Determine the (X, Y) coordinate at the center of the cell enclosing the given text.  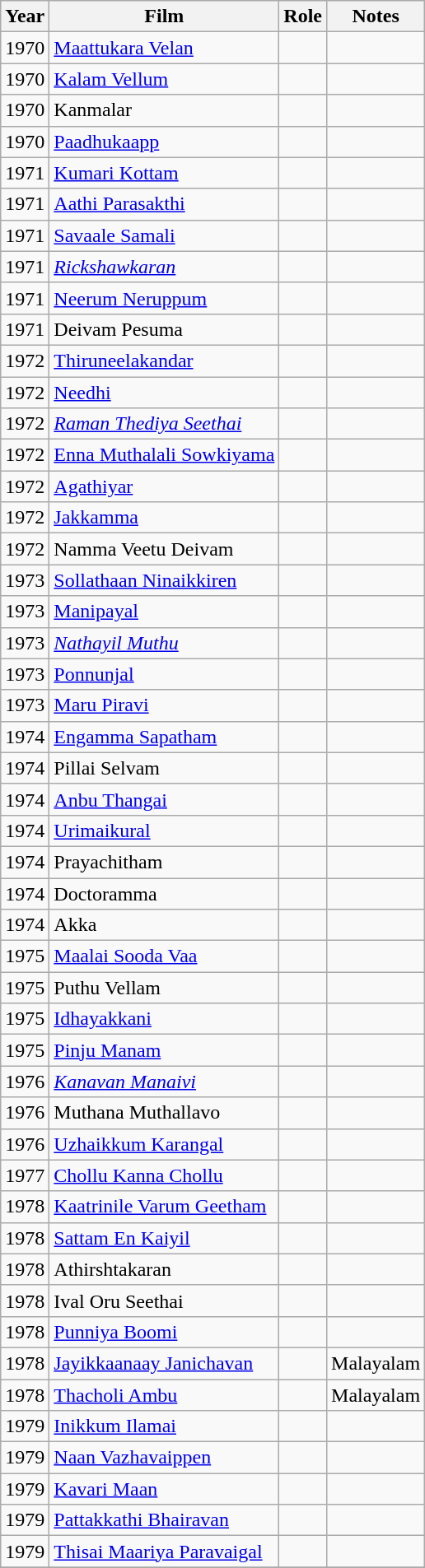
Doctoramma (165, 893)
Chollu Kanna Chollu (165, 1175)
Uzhaikkum Karangal (165, 1144)
Thiruneelakandar (165, 361)
Anbu Thangai (165, 799)
Pinju Manam (165, 1050)
Nathayil Muthu (165, 643)
Urimaikural (165, 831)
Role (303, 16)
Savaale Samali (165, 235)
1977 (25, 1175)
Sattam En Kaiyil (165, 1238)
Enna Muthalali Sowkiyama (165, 455)
Ival Oru Seethai (165, 1300)
Agathiyar (165, 486)
Maattukara Velan (165, 48)
Deivam Pesuma (165, 329)
Inikkum Ilamai (165, 1426)
Kumari Kottam (165, 173)
Thacholi Ambu (165, 1395)
Prayachitham (165, 862)
Raman Thediya Seethai (165, 424)
Notes (376, 16)
Maalai Sooda Vaa (165, 956)
Year (25, 16)
Aathi Parasakthi (165, 204)
Jayikkaanaay Janichavan (165, 1363)
Thisai Maariya Paravaigal (165, 1552)
Kaatrinile Varum Geetham (165, 1207)
Rickshawkaran (165, 267)
Maru Piravi (165, 705)
Namma Veetu Deivam (165, 549)
Needhi (165, 393)
Jakkamma (165, 518)
Idhayakkani (165, 1019)
Kalam Vellum (165, 79)
Kanavan Manaivi (165, 1082)
Puthu Vellam (165, 988)
Sollathaan Ninaikkiren (165, 580)
Naan Vazhavaippen (165, 1458)
Manipayal (165, 612)
Akka (165, 925)
Neerum Neruppum (165, 298)
Kavari Maan (165, 1489)
Paadhukaapp (165, 142)
Punniya Boomi (165, 1332)
Athirshtakaran (165, 1269)
Kanmalar (165, 110)
Muthana Muthallavo (165, 1113)
Pattakkathi Bhairavan (165, 1520)
Film (165, 16)
Engamma Sapatham (165, 737)
Pillai Selvam (165, 768)
Ponnunjal (165, 674)
